Detect which cell encompasses the target text, then output its (x, y) center coordinate. 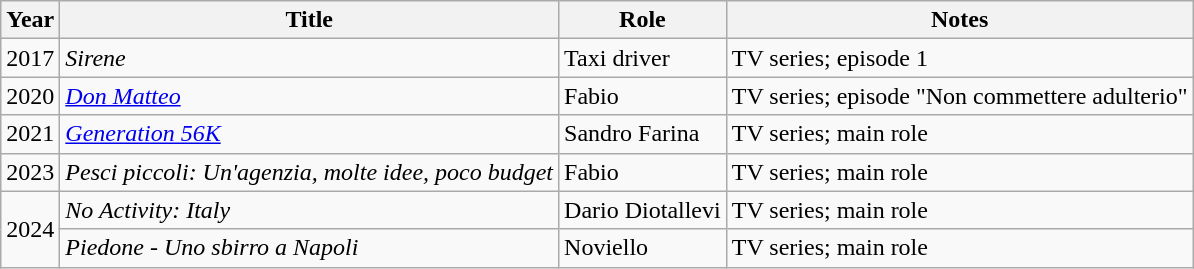
TV series; episode "Non commettere adulterio" (960, 96)
2021 (30, 134)
Don Matteo (310, 96)
Generation 56K (310, 134)
2020 (30, 96)
TV series; episode 1 (960, 58)
Role (643, 20)
Piedone - Uno sbirro a Napoli (310, 248)
Pesci piccoli: Un'agenzia, molte idee, poco budget (310, 172)
2023 (30, 172)
2017 (30, 58)
2024 (30, 229)
Year (30, 20)
Taxi driver (643, 58)
Title (310, 20)
Noviello (643, 248)
No Activity: Italy (310, 210)
Dario Diotallevi (643, 210)
Notes (960, 20)
Sirene (310, 58)
Sandro Farina (643, 134)
